Scan for the cell matching the given text and deliver its [x, y] coordinate at center. 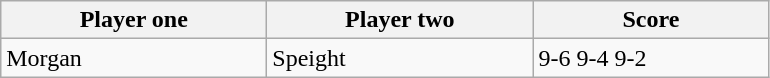
Score [651, 20]
Player two [400, 20]
Speight [400, 58]
Player one [134, 20]
Morgan [134, 58]
9-6 9-4 9-2 [651, 58]
